Locate the cell with the specified text and output its (x, y) center coordinate. 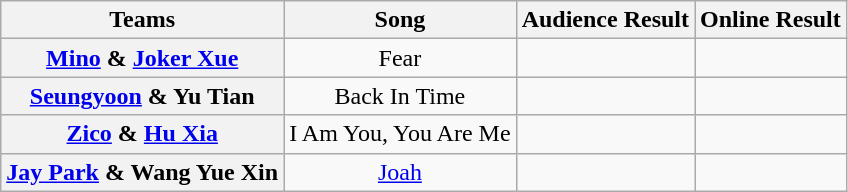
Song (400, 20)
Audience Result (605, 20)
Online Result (771, 20)
Mino & Joker Xue (142, 58)
I Am You, You Are Me (400, 134)
Joah (400, 172)
Jay Park & Wang Yue Xin (142, 172)
Zico & Hu Xia (142, 134)
Back In Time (400, 96)
Seungyoon & Yu Tian (142, 96)
Teams (142, 20)
Fear (400, 58)
